From the cell containing the given text, extract its center point as [x, y] coordinate. 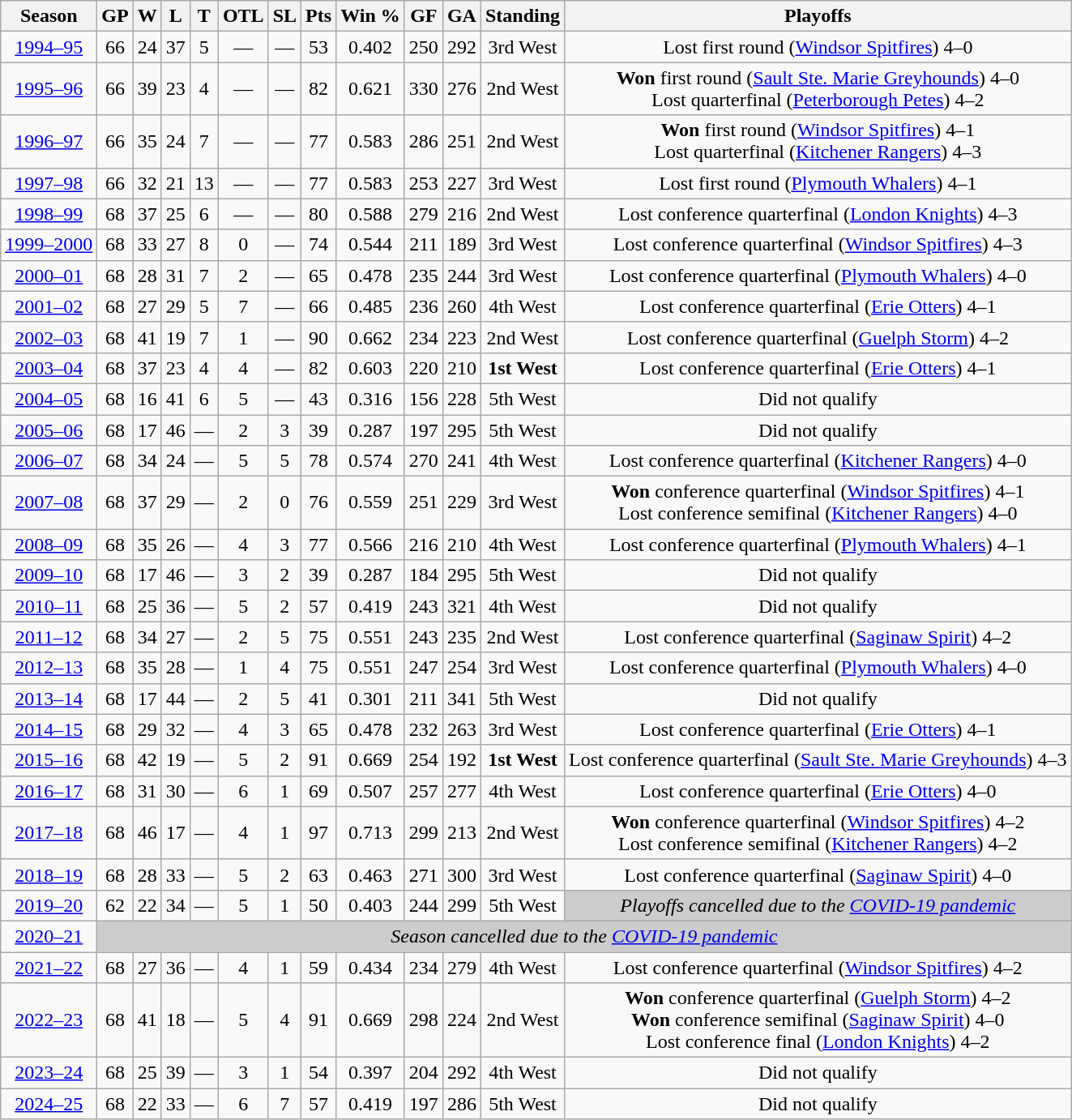
Playoffs [818, 16]
30 [175, 791]
1998–99 [49, 214]
Won conference quarterfinal (Windsor Spitfires) 4–1 Lost conference semifinal (Kitchener Rangers) 4–0 [818, 502]
0.507 [371, 791]
0.316 [371, 399]
78 [319, 461]
Lost conference quarterfinal (London Knights) 4–3 [818, 214]
1995–96 [49, 89]
341 [462, 699]
241 [462, 461]
192 [462, 760]
0.662 [371, 337]
54 [319, 1073]
2011–12 [49, 637]
SL [284, 16]
2022–23 [49, 1020]
213 [462, 833]
Lost first round (Windsor Spitfires) 4–0 [818, 47]
156 [423, 399]
Lost first round (Plymouth Whalers) 4–1 [818, 183]
2007–08 [49, 502]
2017–18 [49, 833]
Pts [319, 16]
236 [423, 306]
GP [115, 16]
62 [115, 905]
2016–17 [49, 791]
2006–07 [49, 461]
1996–97 [49, 141]
80 [319, 214]
2013–14 [49, 699]
2020–21 [49, 936]
97 [319, 833]
2009–10 [49, 575]
21 [175, 183]
270 [423, 461]
L [175, 16]
W [147, 16]
43 [319, 399]
2004–05 [49, 399]
260 [462, 306]
2005–06 [49, 430]
50 [319, 905]
Lost conference quarterfinal (Guelph Storm) 4–2 [818, 337]
Win % [371, 16]
Playoffs cancelled due to the COVID-19 pandemic [818, 905]
26 [175, 545]
220 [423, 368]
204 [423, 1073]
2001–02 [49, 306]
18 [175, 1020]
0.588 [371, 214]
2023–24 [49, 1073]
2019–20 [49, 905]
2024–25 [49, 1104]
42 [147, 760]
277 [462, 791]
44 [175, 699]
0.402 [371, 47]
2008–09 [49, 545]
298 [423, 1020]
0.397 [371, 1073]
0.621 [371, 89]
Won first round (Sault Ste. Marie Greyhounds) 4–0 Lost quarterfinal (Peterborough Petes) 4–2 [818, 89]
OTL [243, 16]
GA [462, 16]
2003–04 [49, 368]
253 [423, 183]
Won first round (Windsor Spitfires) 4–1 Lost quarterfinal (Kitchener Rangers) 4–3 [818, 141]
53 [319, 47]
257 [423, 791]
Lost conference quarterfinal (Sault Ste. Marie Greyhounds) 4–3 [818, 760]
Lost conference quarterfinal (Windsor Spitfires) 4–3 [818, 245]
76 [319, 502]
Lost conference quarterfinal (Saginaw Spirit) 4–2 [818, 637]
0.559 [371, 502]
189 [462, 245]
2014–15 [49, 729]
0.544 [371, 245]
16 [147, 399]
Season cancelled due to the COVID-19 pandemic [584, 936]
228 [462, 399]
330 [423, 89]
227 [462, 183]
247 [423, 668]
0.434 [371, 967]
2010–11 [49, 606]
0.463 [371, 874]
GF [423, 16]
Lost conference quarterfinal (Plymouth Whalers) 4–1 [818, 545]
1997–98 [49, 183]
232 [423, 729]
2018–19 [49, 874]
59 [319, 967]
90 [319, 337]
0.603 [371, 368]
Lost conference quarterfinal (Kitchener Rangers) 4–0 [818, 461]
Standing [522, 16]
300 [462, 874]
Won conference quarterfinal (Guelph Storm) 4–2 Won conference semifinal (Saginaw Spirit) 4–0 Lost conference final (London Knights) 4–2 [818, 1020]
2002–03 [49, 337]
Season [49, 16]
74 [319, 245]
276 [462, 89]
Won conference quarterfinal (Windsor Spitfires) 4–2 Lost conference semifinal (Kitchener Rangers) 4–2 [818, 833]
321 [462, 606]
0.574 [371, 461]
271 [423, 874]
T [204, 16]
2012–13 [49, 668]
0.566 [371, 545]
0.713 [371, 833]
184 [423, 575]
223 [462, 337]
1999–2000 [49, 245]
0.301 [371, 699]
224 [462, 1020]
63 [319, 874]
Lost conference quarterfinal (Saginaw Spirit) 4–0 [818, 874]
2000–01 [49, 276]
250 [423, 47]
2015–16 [49, 760]
2021–22 [49, 967]
69 [319, 791]
263 [462, 729]
Lost conference quarterfinal (Windsor Spitfires) 4–2 [818, 967]
229 [462, 502]
8 [204, 245]
0.485 [371, 306]
13 [204, 183]
0.403 [371, 905]
1994–95 [49, 47]
Lost conference quarterfinal (Erie Otters) 4–0 [818, 791]
